Locate the cell with the specified text and output its (x, y) center coordinate. 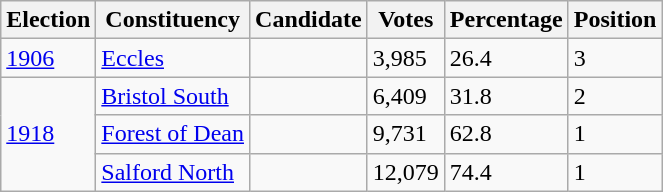
31.8 (506, 96)
1918 (48, 134)
Eccles (173, 58)
2 (615, 96)
12,079 (406, 172)
62.8 (506, 134)
Candidate (309, 20)
Position (615, 20)
Election (48, 20)
26.4 (506, 58)
3 (615, 58)
74.4 (506, 172)
Forest of Dean (173, 134)
3,985 (406, 58)
1906 (48, 58)
Votes (406, 20)
Constituency (173, 20)
Bristol South (173, 96)
9,731 (406, 134)
Salford North (173, 172)
Percentage (506, 20)
6,409 (406, 96)
